Scan for the cell matching the given text and deliver its [x, y] coordinate at center. 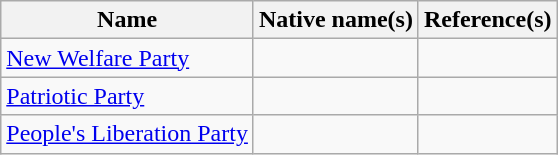
Name [128, 20]
Reference(s) [488, 20]
New Welfare Party [128, 58]
Native name(s) [336, 20]
Patriotic Party [128, 96]
People's Liberation Party [128, 134]
